Identify which cell holds the provided text, then report its (X, Y) central coordinate. 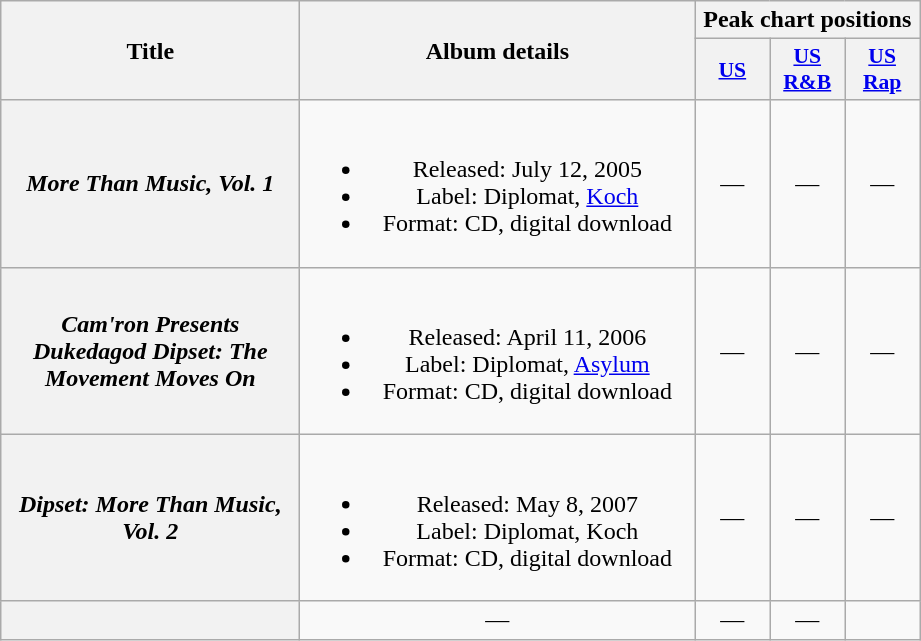
More Than Music, Vol. 1 (150, 184)
Dipset: More Than Music, Vol. 2 (150, 518)
Album details (498, 50)
Cam'ron Presents Dukedagod Dipset: The Movement Moves On (150, 350)
US R&B (808, 70)
Released: July 12, 2005Label: Diplomat, KochFormat: CD, digital download (498, 184)
USRap (882, 70)
Title (150, 50)
US (732, 70)
Peak chart positions (808, 20)
Released: April 11, 2006Label: Diplomat, AsylumFormat: CD, digital download (498, 350)
Released: May 8, 2007Label: Diplomat, KochFormat: CD, digital download (498, 518)
